Find where the given text appears and provide that cell's center as (X, Y) coordinate. 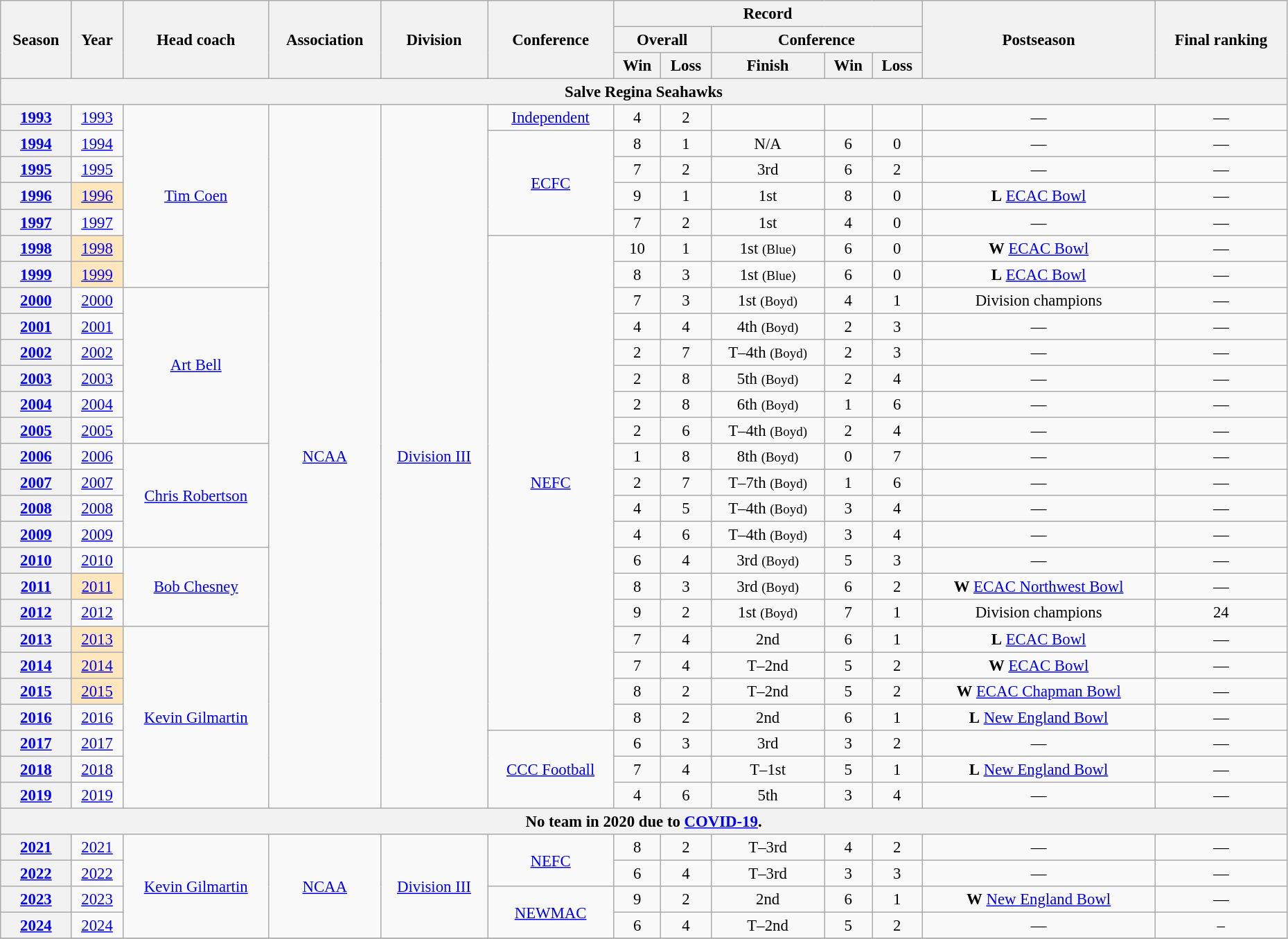
Head coach (195, 40)
Division (434, 40)
CCC Football (551, 769)
24 (1221, 613)
T–1st (768, 769)
W ECAC Northwest Bowl (1039, 587)
Postseason (1039, 40)
W ECAC Chapman Bowl (1039, 691)
4th (Boyd) (768, 326)
Bob Chesney (195, 586)
10 (637, 248)
N/A (768, 144)
Overall (662, 40)
Final ranking (1221, 40)
6th (Boyd) (768, 405)
5th (Boyd) (768, 378)
Association (324, 40)
No team in 2020 due to COVID-19. (644, 821)
Record (768, 14)
ECFC (551, 183)
Year (97, 40)
NEWMAC (551, 912)
Season (36, 40)
Salve Regina Seahawks (644, 92)
W New England Bowl (1039, 899)
Tim Coen (195, 195)
Chris Robertson (195, 495)
Art Bell (195, 365)
Finish (768, 66)
Independent (551, 118)
– (1221, 926)
5th (768, 796)
T–7th (Boyd) (768, 483)
8th (Boyd) (768, 457)
